From the cell containing the given text, extract its center point as [X, Y] coordinate. 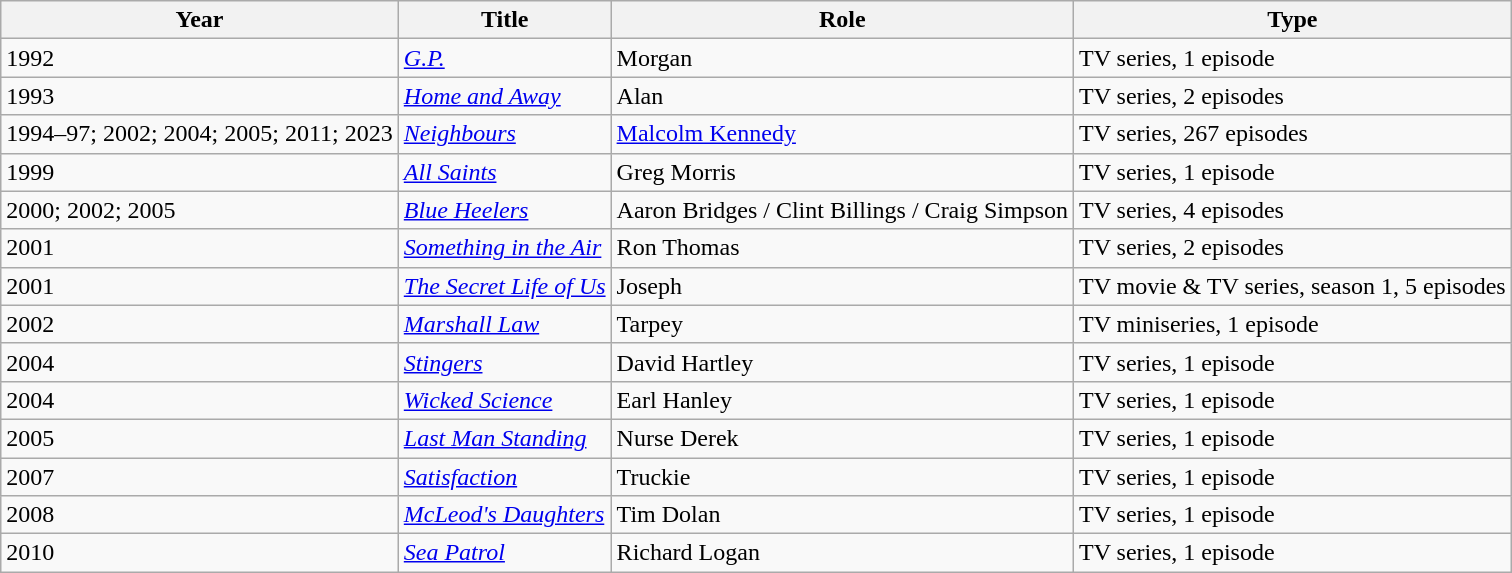
TV series, 4 episodes [1293, 210]
1993 [200, 96]
Ron Thomas [842, 248]
Morgan [842, 58]
Stingers [504, 362]
David Hartley [842, 362]
2002 [200, 324]
McLeod's Daughters [504, 515]
Joseph [842, 286]
Marshall Law [504, 324]
2008 [200, 515]
2010 [200, 553]
1999 [200, 172]
Sea Patrol [504, 553]
Satisfaction [504, 477]
Last Man Standing [504, 438]
Wicked Science [504, 400]
Year [200, 20]
Home and Away [504, 96]
Malcolm Kennedy [842, 134]
Neighbours [504, 134]
Aaron Bridges / Clint Billings / Craig Simpson [842, 210]
Greg Morris [842, 172]
Type [1293, 20]
TV miniseries, 1 episode [1293, 324]
2007 [200, 477]
Blue Heelers [504, 210]
Something in the Air [504, 248]
TV movie & TV series, season 1, 5 episodes [1293, 286]
1994–97; 2002; 2004; 2005; 2011; 2023 [200, 134]
Nurse Derek [842, 438]
Tim Dolan [842, 515]
G.P. [504, 58]
2000; 2002; 2005 [200, 210]
Earl Hanley [842, 400]
Truckie [842, 477]
1992 [200, 58]
TV series, 267 episodes [1293, 134]
The Secret Life of Us [504, 286]
2005 [200, 438]
Role [842, 20]
Tarpey [842, 324]
All Saints [504, 172]
Richard Logan [842, 553]
Alan [842, 96]
Title [504, 20]
